Output the (x, y) coordinate of the center of the cell containing the given text.  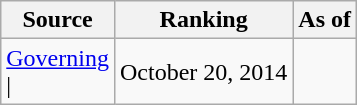
As of (325, 20)
October 20, 2014 (203, 72)
Ranking (203, 20)
Source (58, 20)
Governing| (58, 72)
